Identify which cell holds the provided text, then report its [X, Y] central coordinate. 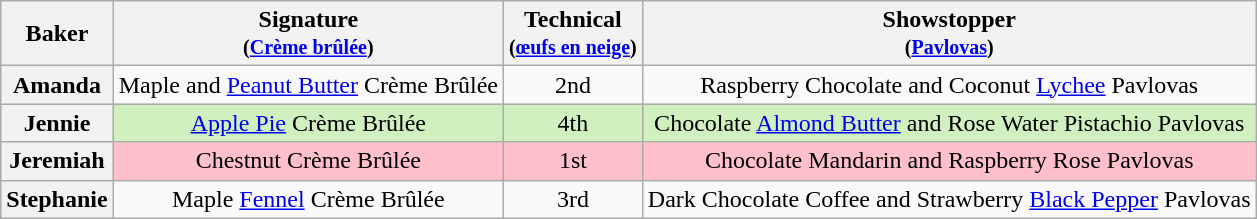
Jeremiah [57, 161]
Chestnut Crème Brûlée [308, 161]
Apple Pie Crème Brûlée [308, 123]
Raspberry Chocolate and Coconut Lychee Pavlovas [949, 85]
Amanda [57, 85]
3rd [572, 199]
Showstopper(Pavlovas) [949, 34]
Chocolate Mandarin and Raspberry Rose Pavlovas [949, 161]
2nd [572, 85]
Chocolate Almond Butter and Rose Water Pistachio Pavlovas [949, 123]
Jennie [57, 123]
1st [572, 161]
Signature(Crème brûlée) [308, 34]
Dark Chocolate Coffee and Strawberry Black Pepper Pavlovas [949, 199]
Baker [57, 34]
Stephanie [57, 199]
4th [572, 123]
Maple and Peanut Butter Crème Brûlée [308, 85]
Maple Fennel Crème Brûlée [308, 199]
Technical(œufs en neige) [572, 34]
